From the cell containing the given text, extract its center point as [X, Y] coordinate. 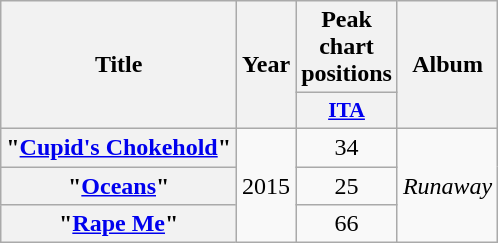
34 [347, 147]
25 [347, 185]
2015 [266, 185]
ITA [347, 111]
Year [266, 65]
Peak chart positions [347, 47]
"Rape Me" [119, 224]
"Cupid's Chokehold" [119, 147]
66 [347, 224]
"Oceans" [119, 185]
Runaway [447, 185]
Title [119, 65]
Album [447, 65]
